Extract the [x, y] coordinate from the center of the cell holding the provided text.  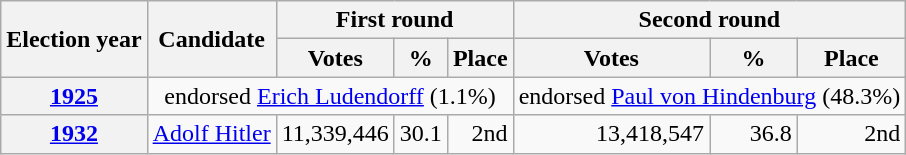
1925 [74, 96]
endorsed Paul von Hindenburg (48.3%) [710, 96]
30.1 [420, 134]
Second round [710, 20]
Candidate [212, 39]
11,339,446 [335, 134]
First round [394, 20]
13,418,547 [612, 134]
endorsed Erich Ludendorff (1.1%) [330, 96]
36.8 [754, 134]
Adolf Hitler [212, 134]
1932 [74, 134]
Election year [74, 39]
